Find where the given text appears and provide that cell's center as [x, y] coordinate. 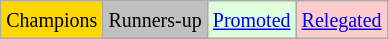
Promoted [252, 20]
Champions [52, 20]
Runners-up [155, 20]
Relegated [342, 20]
